Provide the (X, Y) coordinate of the cell's center where the given text is located.  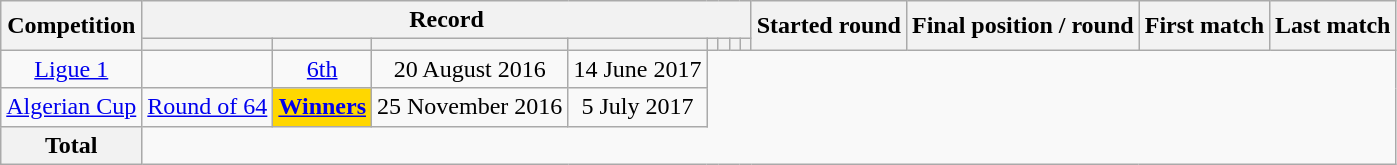
14 June 2017 (638, 69)
25 November 2016 (470, 107)
Total (72, 145)
Round of 64 (208, 107)
Algerian Cup (72, 107)
Record (446, 20)
6th (322, 69)
Ligue 1 (72, 69)
5 July 2017 (638, 107)
Competition (72, 26)
Final position / round (1022, 26)
Last match (1333, 26)
First match (1204, 26)
Winners (322, 107)
20 August 2016 (470, 69)
Started round (828, 26)
